Determine the [X, Y] coordinate at the center of the cell enclosing the given text.  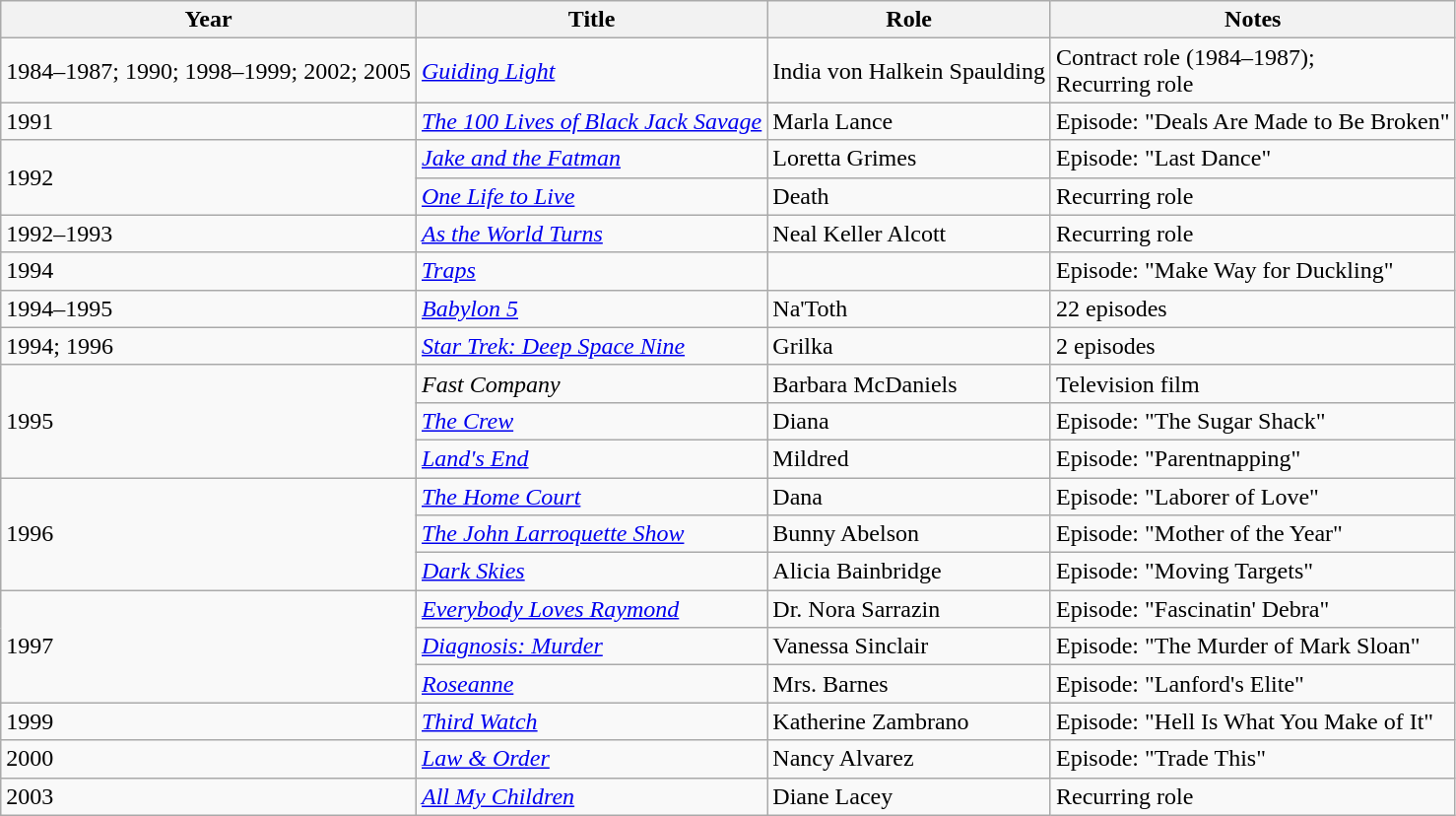
Land's End [591, 458]
The Home Court [591, 496]
Everybody Loves Raymond [591, 609]
2003 [209, 796]
All My Children [591, 796]
Guiding Light [591, 71]
Episode: "Last Dance" [1253, 159]
Na'Toth [909, 308]
The John Larroquette Show [591, 534]
Episode: "Parentnapping" [1253, 458]
1984–1987; 1990; 1998–1999; 2002; 2005 [209, 71]
Death [909, 196]
1992 [209, 177]
As the World Turns [591, 234]
Episode: "Moving Targets" [1253, 572]
Diane Lacey [909, 796]
The Crew [591, 421]
Barbara McDaniels [909, 383]
Loretta Grimes [909, 159]
Contract role (1984–1987);Recurring role [1253, 71]
1994 [209, 271]
Jake and the Fatman [591, 159]
22 episodes [1253, 308]
Babylon 5 [591, 308]
One Life to Live [591, 196]
India von Halkein Spaulding [909, 71]
Title [591, 20]
Bunny Abelson [909, 534]
2000 [209, 759]
1994; 1996 [209, 346]
Episode: "The Murder of Mark Sloan" [1253, 646]
Episode: "Hell Is What You Make of It" [1253, 721]
The 100 Lives of Black Jack Savage [591, 121]
Episode: "Lanford's Elite" [1253, 684]
Diana [909, 421]
1994–1995 [209, 308]
Nancy Alvarez [909, 759]
Episode: "The Sugar Shack" [1253, 421]
Episode: "Deals Are Made to Be Broken" [1253, 121]
Neal Keller Alcott [909, 234]
Alicia Bainbridge [909, 572]
2 episodes [1253, 346]
Notes [1253, 20]
Episode: "Trade This" [1253, 759]
Role [909, 20]
Episode: "Make Way for Duckling" [1253, 271]
1995 [209, 421]
Episode: "Mother of the Year" [1253, 534]
Grilka [909, 346]
Roseanne [591, 684]
Star Trek: Deep Space Nine [591, 346]
Law & Order [591, 759]
1999 [209, 721]
1992–1993 [209, 234]
Mildred [909, 458]
1997 [209, 646]
1991 [209, 121]
Year [209, 20]
Marla Lance [909, 121]
Traps [591, 271]
Dana [909, 496]
Vanessa Sinclair [909, 646]
Mrs. Barnes [909, 684]
Dr. Nora Sarrazin [909, 609]
Episode: "Laborer of Love" [1253, 496]
Episode: "Fascinatin' Debra" [1253, 609]
Dark Skies [591, 572]
Katherine Zambrano [909, 721]
Third Watch [591, 721]
Diagnosis: Murder [591, 646]
Fast Company [591, 383]
Television film [1253, 383]
1996 [209, 533]
